Find where the given text appears and provide that cell's center as (x, y) coordinate. 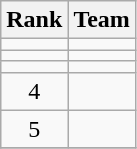
4 (34, 91)
5 (34, 129)
Team (102, 20)
Rank (34, 20)
